Capture the cell that displays the provided text and extract its (X, Y) central coordinate. 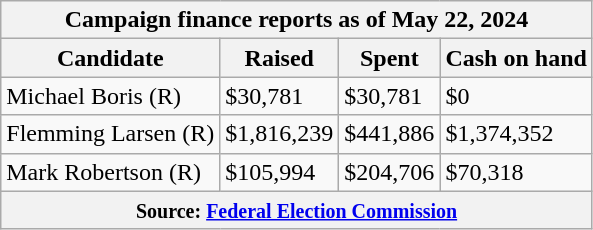
Raised (280, 58)
Source: Federal Election Commission (297, 210)
Spent (390, 58)
Michael Boris (R) (110, 96)
$1,816,239 (280, 134)
$0 (516, 96)
Campaign finance reports as of May 22, 2024 (297, 20)
Candidate (110, 58)
Cash on hand (516, 58)
Flemming Larsen (R) (110, 134)
$204,706 (390, 172)
$441,886 (390, 134)
Mark Robertson (R) (110, 172)
$105,994 (280, 172)
$70,318 (516, 172)
$1,374,352 (516, 134)
